Output the (X, Y) coordinate of the center of the cell containing the given text.  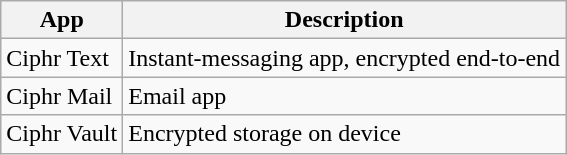
Description (344, 20)
Encrypted storage on device (344, 134)
Ciphr Mail (62, 96)
Ciphr Vault (62, 134)
App (62, 20)
Instant-messaging app, encrypted end-to-end (344, 58)
Email app (344, 96)
Ciphr Text (62, 58)
